Return the [x, y] coordinate for the center point of the cell that contains the specified text.  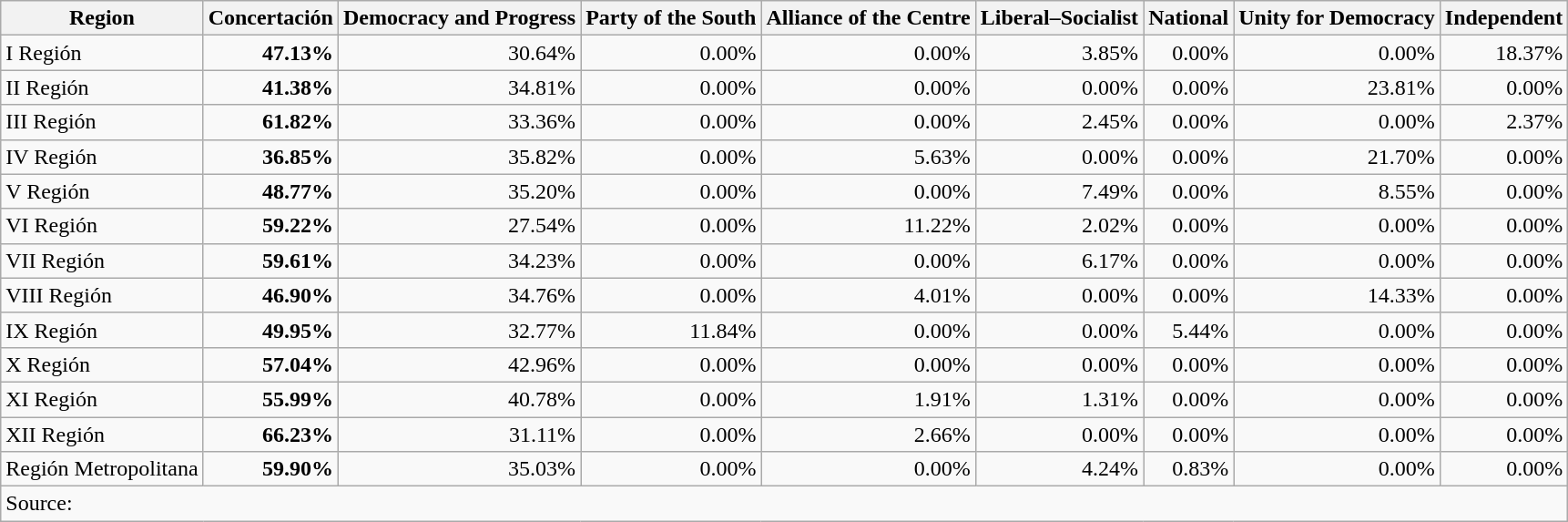
18.37% [1503, 53]
36.85% [270, 157]
VII Región [102, 261]
Región Metropolitana [102, 469]
11.22% [869, 226]
66.23% [270, 435]
8.55% [1337, 191]
35.03% [459, 469]
3.85% [1059, 53]
42.96% [459, 364]
59.22% [270, 226]
31.11% [459, 435]
1.91% [869, 399]
2.37% [1503, 122]
Concertación [270, 18]
48.77% [270, 191]
5.44% [1189, 330]
2.02% [1059, 226]
Party of the South [671, 18]
61.82% [270, 122]
23.81% [1337, 87]
49.95% [270, 330]
Source: [785, 504]
35.20% [459, 191]
Liberal–Socialist [1059, 18]
0.83% [1189, 469]
6.17% [1059, 261]
34.81% [459, 87]
55.99% [270, 399]
34.76% [459, 295]
33.36% [459, 122]
59.61% [270, 261]
2.45% [1059, 122]
30.64% [459, 53]
IV Región [102, 157]
1.31% [1059, 399]
32.77% [459, 330]
Alliance of the Centre [869, 18]
40.78% [459, 399]
Unity for Democracy [1337, 18]
Democracy and Progress [459, 18]
46.90% [270, 295]
V Región [102, 191]
XII Región [102, 435]
Independent [1503, 18]
35.82% [459, 157]
2.66% [869, 435]
7.49% [1059, 191]
National [1189, 18]
34.23% [459, 261]
X Región [102, 364]
27.54% [459, 226]
59.90% [270, 469]
VIII Región [102, 295]
VI Región [102, 226]
21.70% [1337, 157]
IX Región [102, 330]
57.04% [270, 364]
11.84% [671, 330]
Region [102, 18]
14.33% [1337, 295]
II Región [102, 87]
XI Región [102, 399]
47.13% [270, 53]
5.63% [869, 157]
I Región [102, 53]
41.38% [270, 87]
4.24% [1059, 469]
III Región [102, 122]
4.01% [869, 295]
